Find where the given text appears and provide that cell's center as (X, Y) coordinate. 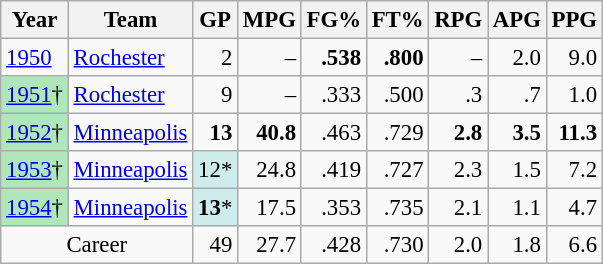
.3 (458, 95)
GP (216, 20)
3.5 (518, 133)
9 (216, 95)
2.1 (458, 208)
.353 (334, 208)
Team (130, 20)
49 (216, 245)
1954† (35, 208)
2.3 (458, 170)
.730 (398, 245)
FG% (334, 20)
1.8 (518, 245)
13* (216, 208)
MPG (270, 20)
.727 (398, 170)
1951† (35, 95)
.538 (334, 58)
12* (216, 170)
.800 (398, 58)
7.2 (574, 170)
.729 (398, 133)
13 (216, 133)
.735 (398, 208)
6.6 (574, 245)
RPG (458, 20)
FT% (398, 20)
27.7 (270, 245)
PPG (574, 20)
1952† (35, 133)
1.5 (518, 170)
.500 (398, 95)
1953† (35, 170)
Career (97, 245)
4.7 (574, 208)
Year (35, 20)
40.8 (270, 133)
APG (518, 20)
17.5 (270, 208)
2.8 (458, 133)
24.8 (270, 170)
.333 (334, 95)
1.1 (518, 208)
.7 (518, 95)
9.0 (574, 58)
1950 (35, 58)
.419 (334, 170)
2 (216, 58)
11.3 (574, 133)
1.0 (574, 95)
.428 (334, 245)
.463 (334, 133)
